Return (X, Y) of the center of cell containing provided text 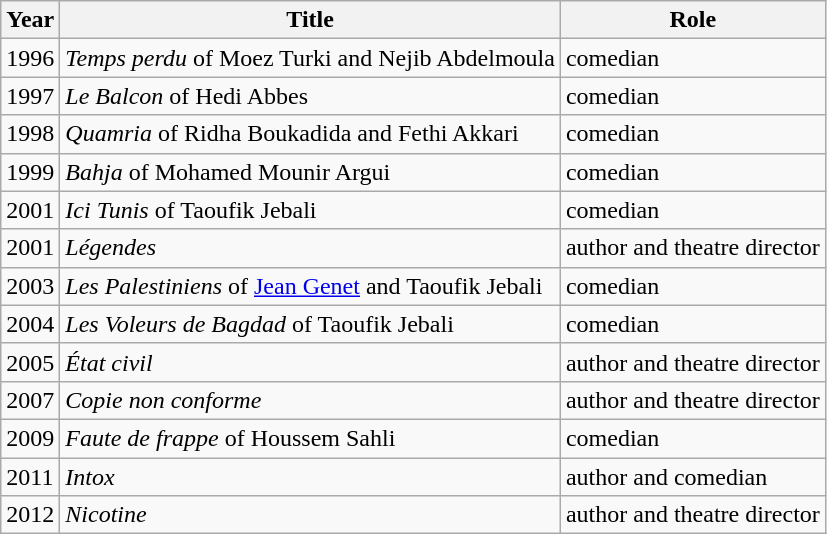
Title (310, 20)
1999 (30, 172)
Role (692, 20)
Les Palestiniens of Jean Genet and Taoufik Jebali (310, 286)
Bahja of Mohamed Mounir Argui (310, 172)
2009 (30, 438)
Temps perdu of Moez Turki and Nejib Abdelmoula (310, 58)
Faute de frappe of Houssem Sahli (310, 438)
Légendes (310, 248)
Quamria of Ridha Boukadida and Fethi Akkari (310, 134)
author and comedian (692, 477)
1998 (30, 134)
Les Voleurs de Bagdad of Taoufik Jebali (310, 324)
État civil (310, 362)
1996 (30, 58)
2011 (30, 477)
Ici Tunis of Taoufik Jebali (310, 210)
2003 (30, 286)
Year (30, 20)
1997 (30, 96)
Copie non conforme (310, 400)
2005 (30, 362)
2004 (30, 324)
Nicotine (310, 515)
Le Balcon of Hedi Abbes (310, 96)
2012 (30, 515)
2007 (30, 400)
Intox (310, 477)
